Scan for the cell matching the given text and deliver its (X, Y) coordinate at center. 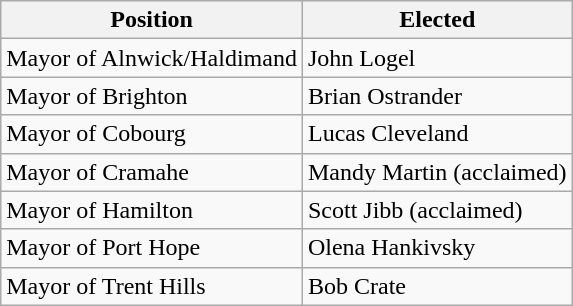
Bob Crate (437, 286)
Mayor of Port Hope (152, 248)
Olena Hankivsky (437, 248)
Mayor of Hamilton (152, 210)
Scott Jibb (acclaimed) (437, 210)
Mayor of Cobourg (152, 134)
Elected (437, 20)
John Logel (437, 58)
Lucas Cleveland (437, 134)
Brian Ostrander (437, 96)
Mayor of Cramahe (152, 172)
Mayor of Alnwick/Haldimand (152, 58)
Position (152, 20)
Mayor of Brighton (152, 96)
Mayor of Trent Hills (152, 286)
Mandy Martin (acclaimed) (437, 172)
